Pinpoint the cell where the given text exists, returning its [X, Y] midpoint coordinate. 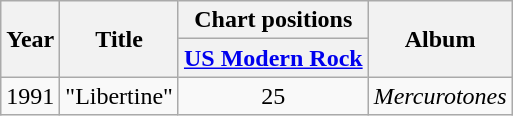
Year [30, 39]
Album [440, 39]
Title [120, 39]
Mercurotones [440, 96]
"Libertine" [120, 96]
Chart positions [273, 20]
US Modern Rock [273, 58]
1991 [30, 96]
25 [273, 96]
